For the text-containing cell, return its midpoint in (X, Y) coordinate format. 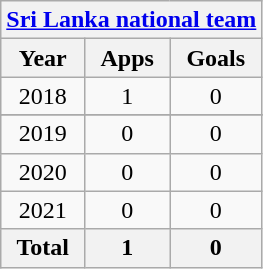
Sri Lanka national team (132, 20)
2020 (43, 172)
2019 (43, 134)
Total (43, 248)
2018 (43, 96)
Goals (216, 58)
Apps (128, 58)
Year (43, 58)
2021 (43, 210)
